Determine the [x, y] coordinate at the center of the cell enclosing the given text.  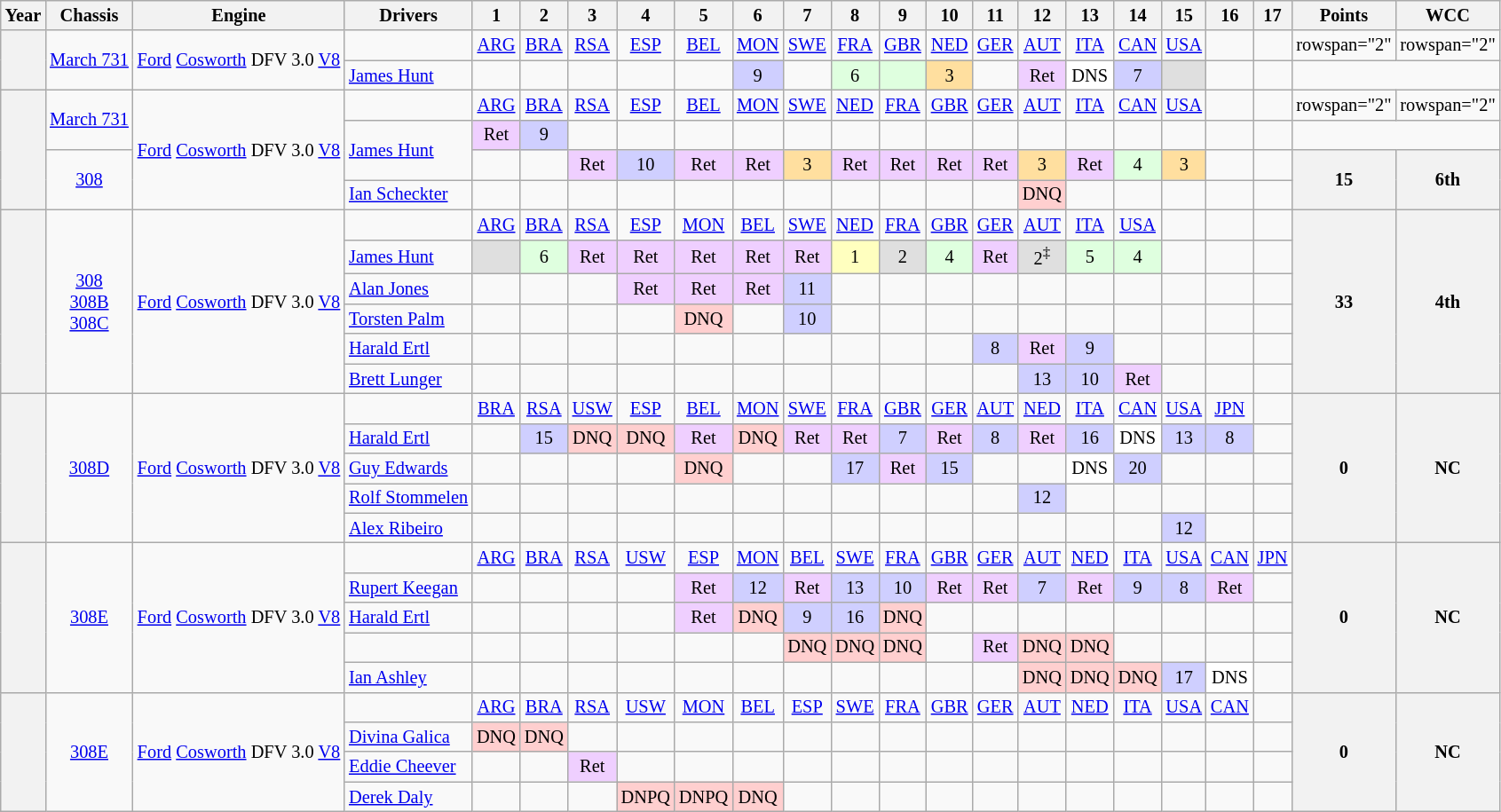
Alex Ribeiro [408, 528]
Derek Daly [408, 797]
Rolf Stommelen [408, 498]
Divina Galica [408, 737]
Drivers [408, 15]
308 [89, 179]
Points [1344, 15]
Rupert Keegan [408, 587]
Year [23, 15]
WCC [1447, 15]
Ian Scheckter [408, 194]
33 [1344, 302]
14 [1138, 15]
Chassis [89, 15]
2‡ [1042, 257]
Alan Jones [408, 289]
Ian Ashley [408, 677]
Torsten Palm [408, 319]
Guy Edwards [408, 468]
Eddie Cheever [408, 767]
308308B308C [89, 302]
20 [1138, 468]
4th [1447, 302]
Brett Lunger [408, 379]
308D [89, 468]
6th [1447, 179]
Engine [239, 15]
